For the text-containing cell, return its midpoint in (x, y) coordinate format. 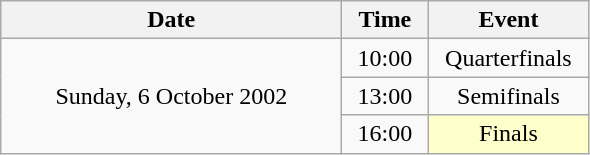
13:00 (385, 96)
Quarterfinals (508, 58)
Date (172, 20)
16:00 (385, 134)
Semifinals (508, 96)
10:00 (385, 58)
Time (385, 20)
Finals (508, 134)
Sunday, 6 October 2002 (172, 96)
Event (508, 20)
